Find where the given text appears and provide that cell's center as (x, y) coordinate. 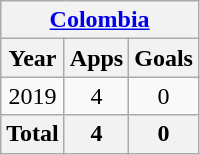
2019 (33, 96)
Apps (96, 58)
Year (33, 58)
Total (33, 134)
Colombia (100, 20)
Goals (164, 58)
